Pinpoint the cell where the given text exists, returning its (x, y) midpoint coordinate. 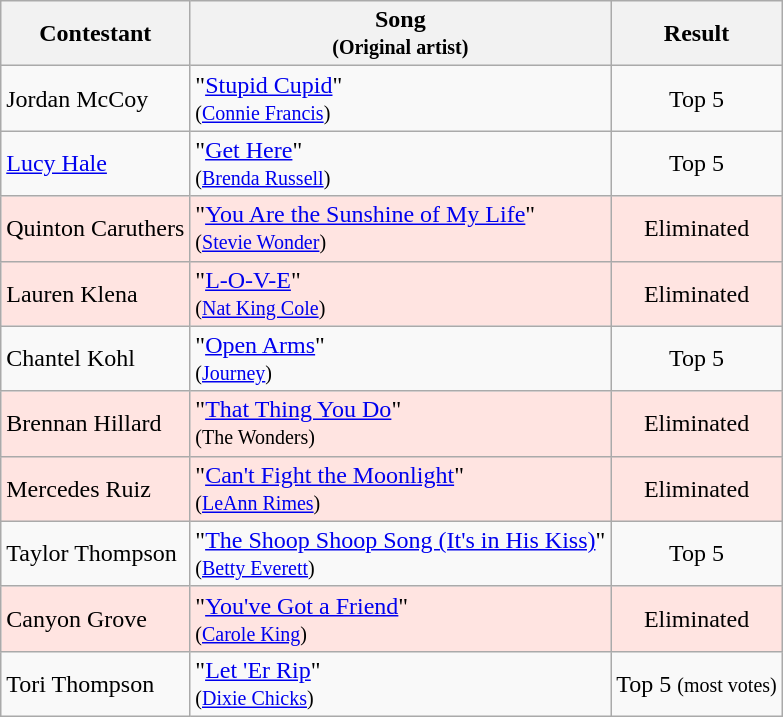
Taylor Thompson (96, 554)
"The Shoop Shoop Song (It's in His Kiss)"(Betty Everett) (400, 554)
"Get Here"(Brenda Russell) (400, 164)
"Can't Fight the Moonlight"(LeAnn Rimes) (400, 488)
Result (696, 34)
Top 5 (most votes) (696, 684)
Contestant (96, 34)
Jordan McCoy (96, 98)
"You Are the Sunshine of My Life"(Stevie Wonder) (400, 228)
"Open Arms"(Journey) (400, 358)
"Let 'Er Rip"(Dixie Chicks) (400, 684)
Tori Thompson (96, 684)
Chantel Kohl (96, 358)
Canyon Grove (96, 618)
"L-O-V-E"(Nat King Cole) (400, 294)
Lauren Klena (96, 294)
"That Thing You Do"(The Wonders) (400, 424)
Song(Original artist) (400, 34)
Mercedes Ruiz (96, 488)
"You've Got a Friend"(Carole King) (400, 618)
"Stupid Cupid"(Connie Francis) (400, 98)
Brennan Hillard (96, 424)
Quinton Caruthers (96, 228)
Lucy Hale (96, 164)
